Search for the cell housing the specified text and yield its (X, Y) center coordinate. 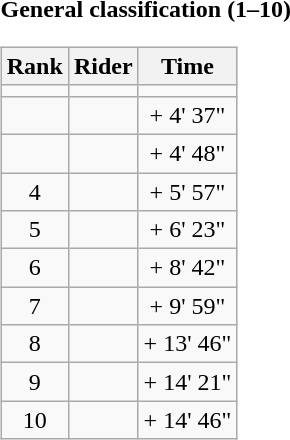
7 (34, 306)
8 (34, 344)
+ 8' 42" (188, 268)
4 (34, 191)
+ 9' 59" (188, 306)
9 (34, 382)
6 (34, 268)
Rider (103, 66)
Rank (34, 66)
+ 4' 48" (188, 153)
Time (188, 66)
+ 14' 46" (188, 420)
+ 5' 57" (188, 191)
+ 6' 23" (188, 230)
+ 4' 37" (188, 115)
+ 14' 21" (188, 382)
+ 13' 46" (188, 344)
5 (34, 230)
10 (34, 420)
